Capture the cell that displays the provided text and extract its [X, Y] central coordinate. 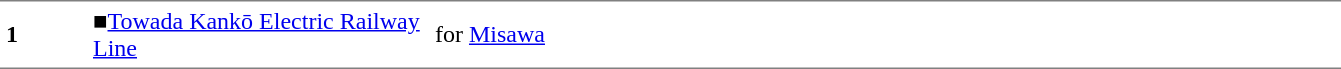
■Towada Kankō Electric Railway Line [258, 34]
1 [44, 34]
for Misawa [885, 34]
